Find where the given text appears and provide that cell's center as [x, y] coordinate. 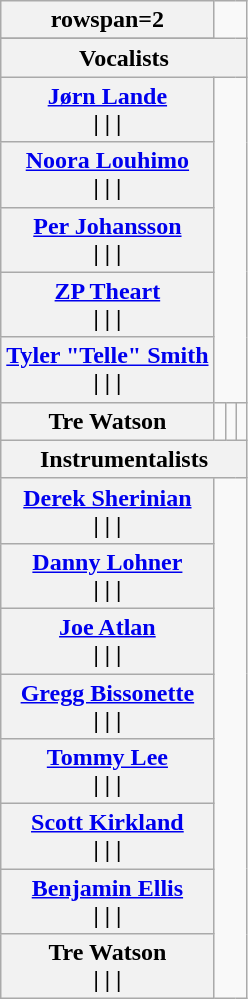
Instrumentalists [124, 459]
rowspan=2 [108, 20]
Joe Atlan| | | [108, 640]
Gregg Bissonette| | | [108, 706]
Vocalists [124, 58]
Scott Kirkland| | | [108, 836]
Benjamin Ellis| | | [108, 902]
Noora Louhimo| | | [108, 174]
Tre Watson| | | [108, 966]
Tommy Lee| | | [108, 772]
Per Johansson| | | [108, 240]
Derek Sherinian| | | [108, 510]
Tyler "Telle" Smith| | | [108, 370]
Tre Watson [108, 421]
Danny Lohner| | | [108, 576]
Jørn Lande| | | [108, 110]
ZP Theart| | | [108, 304]
